Extract the (X, Y) coordinate from the center of the cell holding the provided text.  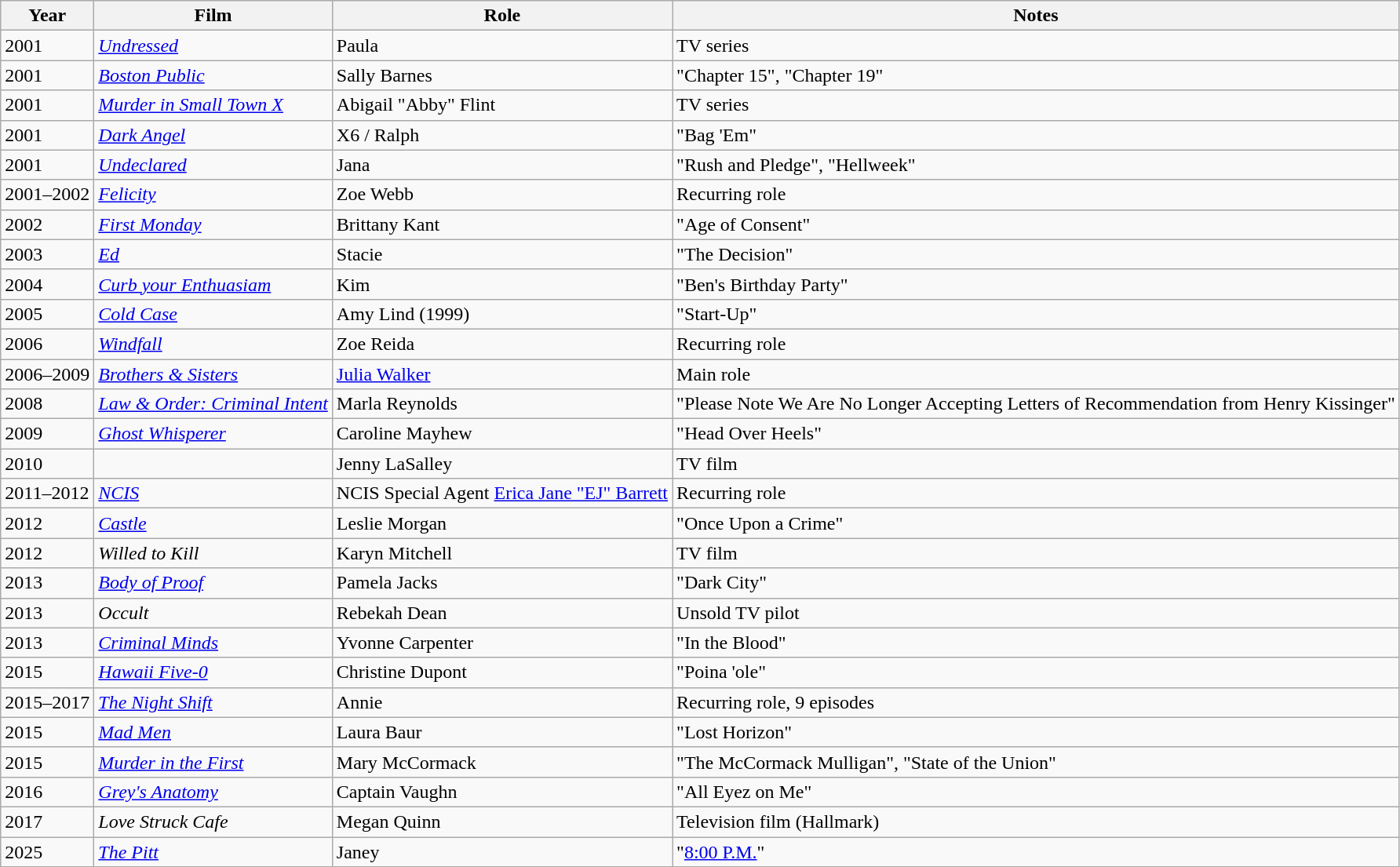
Love Struck Cafe (213, 821)
Dark Angel (213, 135)
The Pitt (213, 851)
Television film (Hallmark) (1036, 821)
X6 / Ralph (502, 135)
Abigail "Abby" Flint (502, 105)
"Lost Horizon" (1036, 732)
Felicity (213, 195)
Mad Men (213, 732)
The Night Shift (213, 702)
Brittany Kant (502, 224)
Jenny LaSalley (502, 464)
NCIS (213, 494)
Stacie (502, 254)
Film (213, 16)
Grey's Anatomy (213, 792)
Captain Vaughn (502, 792)
Boston Public (213, 75)
Julia Walker (502, 374)
Main role (1036, 374)
2002 (47, 224)
Criminal Minds (213, 643)
"Please Note We Are No Longer Accepting Letters of Recommendation from Henry Kissinger" (1036, 404)
2025 (47, 851)
Undeclared (213, 165)
Zoe Reida (502, 344)
"Dark City" (1036, 583)
"All Eyez on Me" (1036, 792)
Janey (502, 851)
"Poina 'ole" (1036, 672)
"In the Blood" (1036, 643)
Brothers & Sisters (213, 374)
2006–2009 (47, 374)
"The Decision" (1036, 254)
Yvonne Carpenter (502, 643)
Zoe Webb (502, 195)
Sally Barnes (502, 75)
Law & Order: Criminal Intent (213, 404)
First Monday (213, 224)
2004 (47, 284)
Undressed (213, 46)
"Rush and Pledge", "Hellweek" (1036, 165)
Ed (213, 254)
Kim (502, 284)
2015–2017 (47, 702)
Willed to Kill (213, 553)
Mary McCormack (502, 762)
Leslie Morgan (502, 523)
"8:00 P.M." (1036, 851)
Marla Reynolds (502, 404)
2006 (47, 344)
NCIS Special Agent Erica Jane "EJ" Barrett (502, 494)
2005 (47, 314)
Murder in Small Town X (213, 105)
Recurring role, 9 episodes (1036, 702)
Laura Baur (502, 732)
2011–2012 (47, 494)
"Age of Consent" (1036, 224)
2009 (47, 434)
"Once Upon a Crime" (1036, 523)
Castle (213, 523)
"Ben's Birthday Party" (1036, 284)
Cold Case (213, 314)
Megan Quinn (502, 821)
Curb your Enthuasiam (213, 284)
Body of Proof (213, 583)
Occult (213, 613)
Year (47, 16)
Murder in the First (213, 762)
Caroline Mayhew (502, 434)
2010 (47, 464)
2003 (47, 254)
Karyn Mitchell (502, 553)
Hawaii Five-0 (213, 672)
Christine Dupont (502, 672)
"Start-Up" (1036, 314)
Paula (502, 46)
Unsold TV pilot (1036, 613)
Jana (502, 165)
"Chapter 15", "Chapter 19" (1036, 75)
Pamela Jacks (502, 583)
2017 (47, 821)
"Head Over Heels" (1036, 434)
"Bag 'Em" (1036, 135)
2008 (47, 404)
2001–2002 (47, 195)
Ghost Whisperer (213, 434)
Notes (1036, 16)
Rebekah Dean (502, 613)
Amy Lind (1999) (502, 314)
"The McCormack Mulligan", "State of the Union" (1036, 762)
Role (502, 16)
2016 (47, 792)
Windfall (213, 344)
Annie (502, 702)
